Find where the given text appears and provide that cell's center as (X, Y) coordinate. 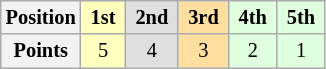
Position (41, 17)
Points (41, 51)
1st (104, 17)
4th (253, 17)
1 (301, 51)
2 (253, 51)
5th (301, 17)
3rd (203, 17)
2nd (152, 17)
5 (104, 51)
4 (152, 51)
3 (203, 51)
